Extract the [X, Y] coordinate from the center of the cell holding the provided text.  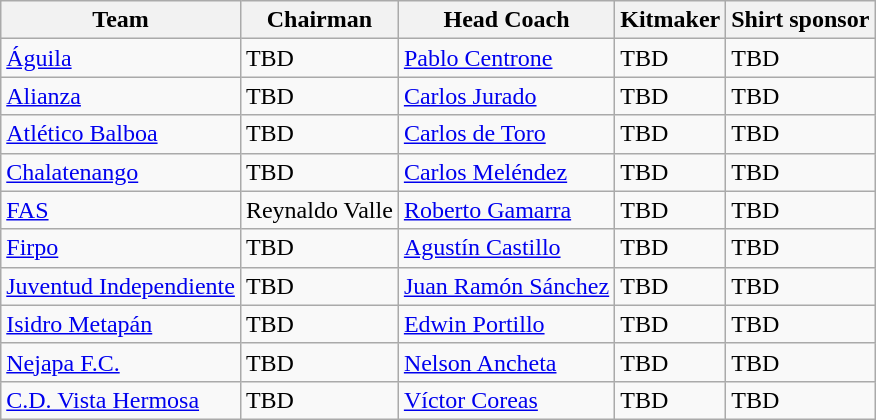
FAS [121, 210]
Agustín Castillo [506, 248]
Kitmaker [670, 20]
Isidro Metapán [121, 324]
Nelson Ancheta [506, 362]
Chalatenango [121, 172]
Edwin Portillo [506, 324]
Firpo [121, 248]
Roberto Gamarra [506, 210]
Head Coach [506, 20]
Carlos Meléndez [506, 172]
C.D. Vista Hermosa [121, 400]
Reynaldo Valle [319, 210]
Alianza [121, 96]
Juventud Independiente [121, 286]
Chairman [319, 20]
Águila [121, 58]
Nejapa F.C. [121, 362]
Atlético Balboa [121, 134]
Carlos de Toro [506, 134]
Team [121, 20]
Pablo Centrone [506, 58]
Juan Ramón Sánchez [506, 286]
Shirt sponsor [800, 20]
Víctor Coreas [506, 400]
Carlos Jurado [506, 96]
